Locate the cell with the specified text and output its (x, y) center coordinate. 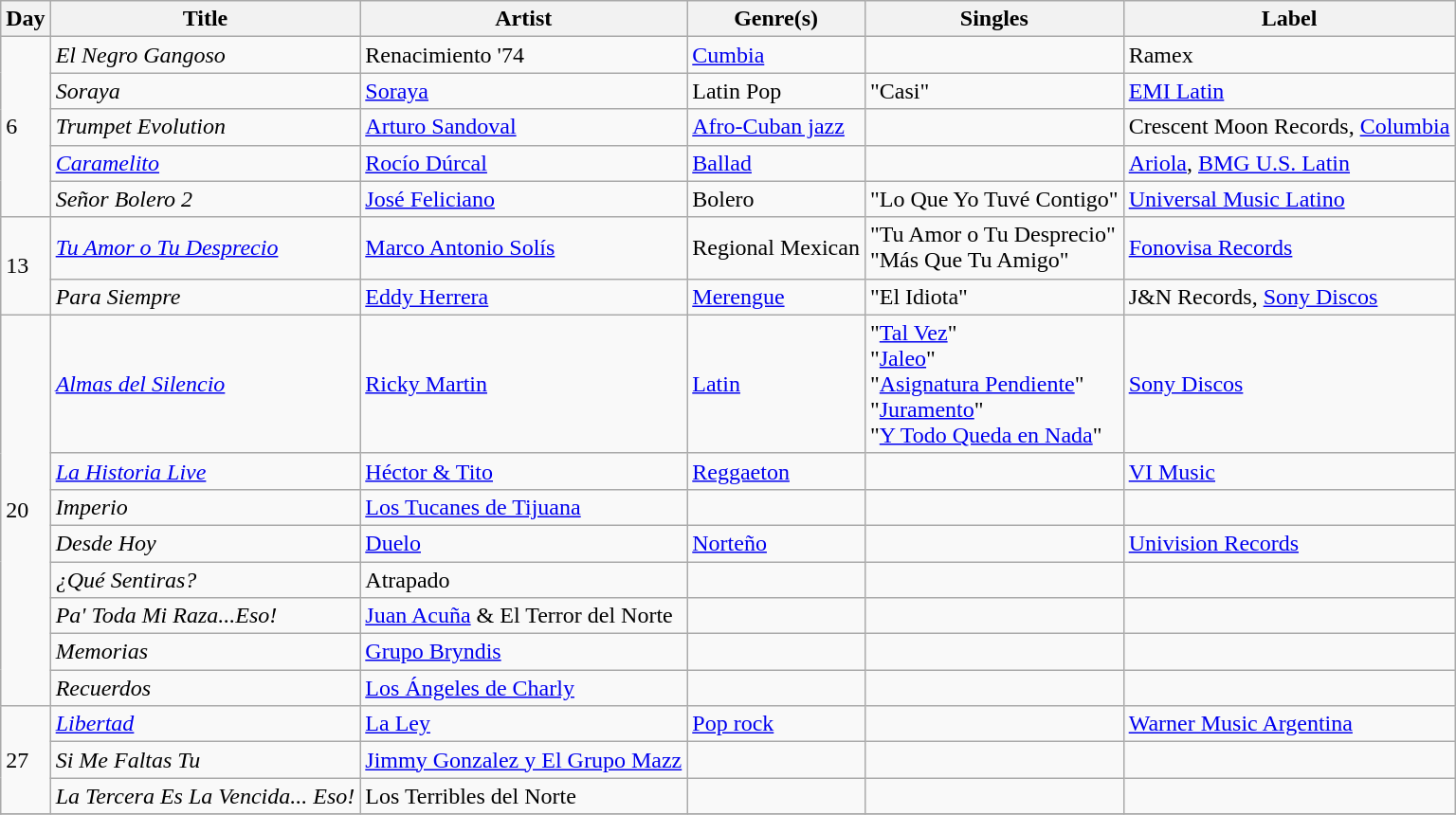
Los Terribles del Norte (523, 796)
6 (26, 127)
El Negro Gangoso (205, 55)
13 (26, 265)
20 (26, 510)
Regional Mexican (776, 248)
"Casi" (993, 91)
Label (1289, 19)
J&N Records, Sony Discos (1289, 297)
Pop rock (776, 724)
Señor Bolero 2 (205, 199)
Trumpet Evolution (205, 127)
"Tal Vez""Jaleo""Asignatura Pendiente""Juramento""Y Todo Queda en Nada" (993, 384)
Pa' Toda Mi Raza...Eso! (205, 616)
Juan Acuña & El Terror del Norte (523, 616)
Cumbia (776, 55)
Jimmy Gonzalez y El Grupo Mazz (523, 760)
Fonovisa Records (1289, 248)
Si Me Faltas Tu (205, 760)
Sony Discos (1289, 384)
Recuerdos (205, 688)
Norteño (776, 543)
"El Idiota" (993, 297)
EMI Latin (1289, 91)
Héctor & Tito (523, 471)
Latin (776, 384)
Atrapado (523, 579)
VI Music (1289, 471)
Ballad (776, 163)
Grupo Bryndis (523, 652)
Latin Pop (776, 91)
Ramex (1289, 55)
Rocío Dúrcal (523, 163)
Merengue (776, 297)
Eddy Herrera (523, 297)
Crescent Moon Records, Columbia (1289, 127)
Desde Hoy (205, 543)
José Feliciano (523, 199)
Genre(s) (776, 19)
Tu Amor o Tu Desprecio (205, 248)
Warner Music Argentina (1289, 724)
Arturo Sandoval (523, 127)
Day (26, 19)
Los Ángeles de Charly (523, 688)
Renacimiento '74 (523, 55)
Ricky Martin (523, 384)
Afro-Cuban jazz (776, 127)
Bolero (776, 199)
"Tu Amor o Tu Desprecio""Más Que Tu Amigo" (993, 248)
Para Siempre (205, 297)
Univision Records (1289, 543)
Memorias (205, 652)
Libertad (205, 724)
La Ley (523, 724)
Artist (523, 19)
Singles (993, 19)
Duelo (523, 543)
Los Tucanes de Tijuana (523, 507)
Title (205, 19)
Caramelito (205, 163)
Ariola, BMG U.S. Latin (1289, 163)
Imperio (205, 507)
Marco Antonio Solís (523, 248)
La Tercera Es La Vencida... Eso! (205, 796)
Almas del Silencio (205, 384)
27 (26, 760)
"Lo Que Yo Tuvé Contigo" (993, 199)
¿Qué Sentiras? (205, 579)
Reggaeton (776, 471)
Universal Music Latino (1289, 199)
La Historia Live (205, 471)
